Detect which cell encompasses the target text, then output its [x, y] center coordinate. 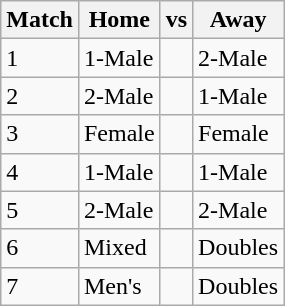
7 [40, 286]
4 [40, 172]
Away [238, 20]
Home [119, 20]
2 [40, 96]
3 [40, 134]
1 [40, 58]
Men's [119, 286]
Match [40, 20]
vs [176, 20]
5 [40, 210]
6 [40, 248]
Mixed [119, 248]
